Identify which cell holds the provided text, then report its (x, y) central coordinate. 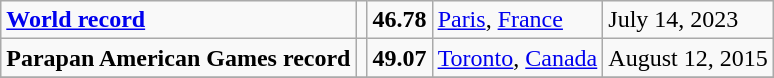
46.78 (400, 20)
August 12, 2015 (688, 58)
Toronto, Canada (518, 58)
World record (178, 20)
Paris, France (518, 20)
Parapan American Games record (178, 58)
49.07 (400, 58)
July 14, 2023 (688, 20)
